Pinpoint the cell where the given text exists, returning its [x, y] midpoint coordinate. 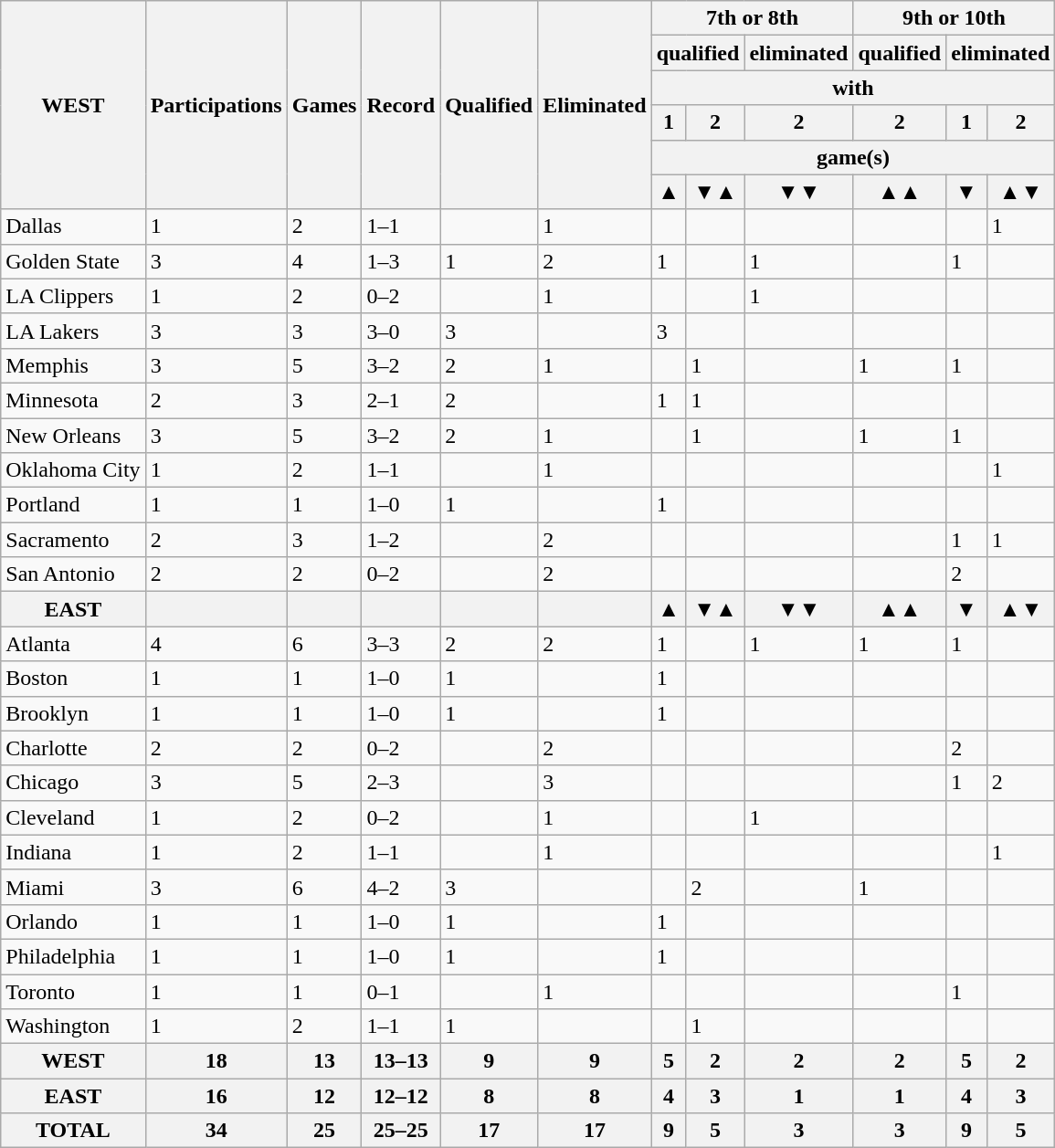
Indiana [73, 852]
Minnesota [73, 400]
Philadelphia [73, 956]
San Antonio [73, 574]
Charlotte [73, 748]
25–25 [401, 1131]
9th or 10th [954, 18]
13 [324, 1061]
13–13 [401, 1061]
LA Clippers [73, 296]
Games [324, 105]
Miami [73, 887]
Sacramento [73, 540]
Orlando [73, 922]
Oklahoma City [73, 470]
18 [216, 1061]
16 [216, 1096]
Eliminated [595, 105]
4–2 [401, 887]
1–2 [401, 540]
Memphis [73, 365]
Record [401, 105]
2–1 [401, 400]
12 [324, 1096]
Washington [73, 1027]
LA Lakers [73, 331]
Portland [73, 505]
Golden State [73, 261]
7th or 8th [753, 18]
Boston [73, 679]
game(s) [853, 157]
25 [324, 1131]
Atlanta [73, 644]
Participations [216, 105]
3–3 [401, 644]
0–1 [401, 991]
Chicago [73, 783]
Cleveland [73, 817]
TOTAL [73, 1131]
Dallas [73, 226]
with [853, 88]
New Orleans [73, 436]
1–3 [401, 261]
Toronto [73, 991]
3–0 [401, 331]
34 [216, 1131]
12–12 [401, 1096]
Qualified [490, 105]
2–3 [401, 783]
Brooklyn [73, 713]
